Pinpoint the cell where the given text exists, returning its [X, Y] midpoint coordinate. 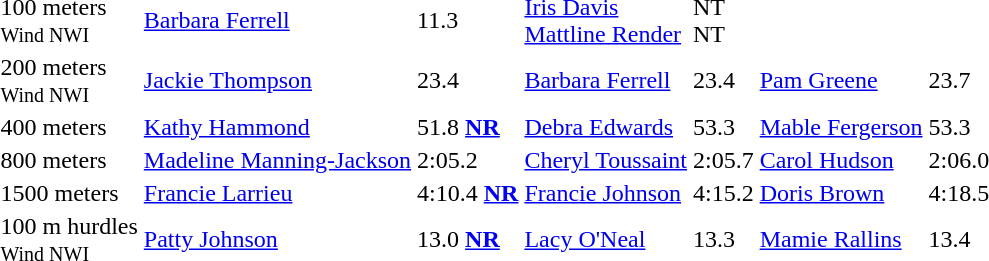
Francie Johnson [606, 193]
2:05.2 [468, 160]
4:10.4 NR [468, 193]
Jackie Thompson [277, 80]
Doris Brown [841, 193]
Cheryl Toussaint [606, 160]
Barbara Ferrell [606, 80]
Pam Greene [841, 80]
Carol Hudson [841, 160]
53.3 [723, 127]
Mable Fergerson [841, 127]
Kathy Hammond [277, 127]
Debra Edwards [606, 127]
4:15.2 [723, 193]
Madeline Manning-Jackson [277, 160]
Francie Larrieu [277, 193]
51.8 NR [468, 127]
2:05.7 [723, 160]
